From the cell containing the given text, extract its center point as (X, Y) coordinate. 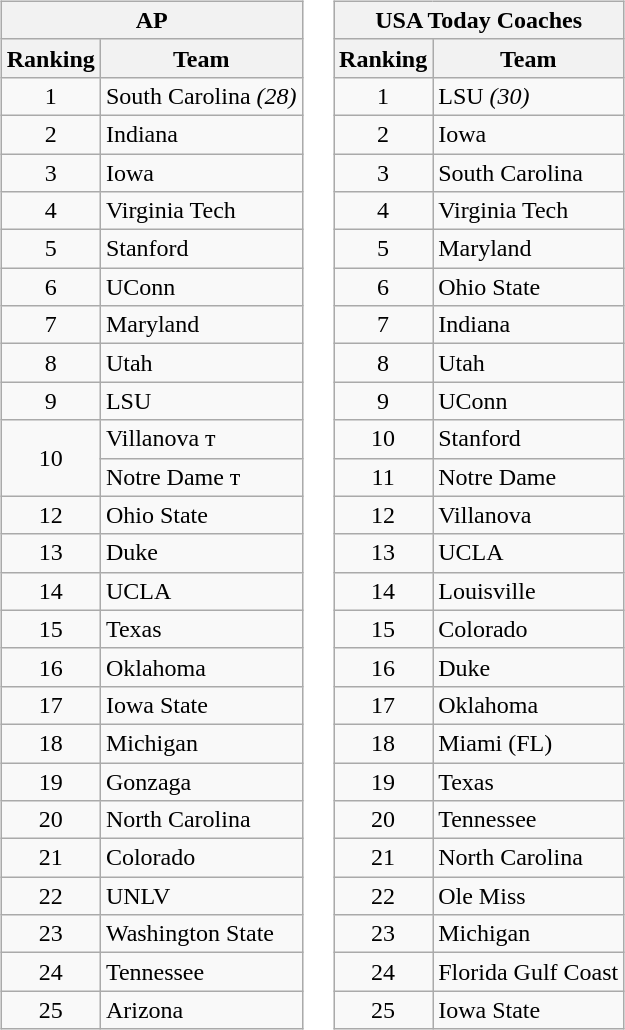
UNLV (201, 896)
AP (152, 20)
Arizona (201, 1010)
Ole Miss (528, 896)
Notre Dame т (201, 477)
Notre Dame (528, 477)
Louisville (528, 591)
South Carolina (528, 173)
USA Today Coaches (479, 20)
LSU (201, 401)
Washington State (201, 934)
South Carolina (28) (201, 96)
Florida Gulf Coast (528, 972)
Villanova (528, 515)
11 (384, 477)
Miami (FL) (528, 743)
Villanova т (201, 439)
LSU (30) (528, 96)
Gonzaga (201, 781)
